For the text-containing cell, return its midpoint in (X, Y) coordinate format. 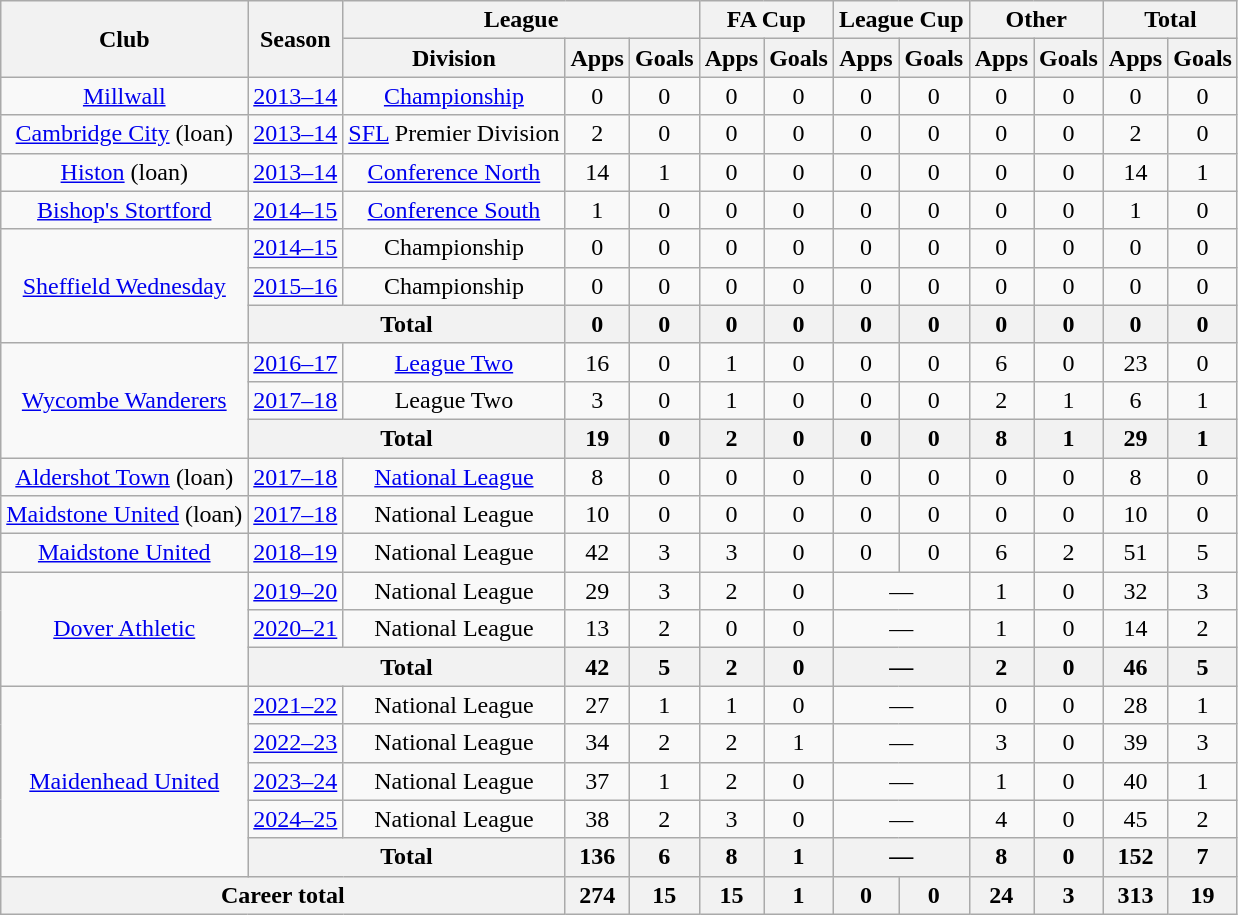
2024–25 (296, 819)
Sheffield Wednesday (124, 286)
32 (1135, 591)
51 (1135, 553)
46 (1135, 667)
Other (1036, 20)
Histon (loan) (124, 172)
23 (1135, 362)
Maidstone United (loan) (124, 515)
League (521, 20)
Wycombe Wanderers (124, 400)
2019–20 (296, 591)
313 (1135, 895)
Club (124, 39)
Career total (283, 895)
136 (597, 857)
37 (597, 781)
2016–17 (296, 362)
Conference South (454, 210)
2018–19 (296, 553)
4 (1001, 819)
24 (1001, 895)
Maidstone United (124, 553)
152 (1135, 857)
13 (597, 629)
Conference North (454, 172)
Bishop's Stortford (124, 210)
38 (597, 819)
Millwall (124, 96)
2015–16 (296, 286)
7 (1203, 857)
Maidenhead United (124, 781)
40 (1135, 781)
Dover Athletic (124, 629)
2023–24 (296, 781)
274 (597, 895)
28 (1135, 705)
39 (1135, 743)
League Cup (901, 20)
FA Cup (766, 20)
2021–22 (296, 705)
Division (454, 58)
SFL Premier Division (454, 134)
16 (597, 362)
34 (597, 743)
27 (597, 705)
Aldershot Town (loan) (124, 477)
45 (1135, 819)
Season (296, 39)
2020–21 (296, 629)
Cambridge City (loan) (124, 134)
2022–23 (296, 743)
